Find where the given text appears and provide that cell's center as (X, Y) coordinate. 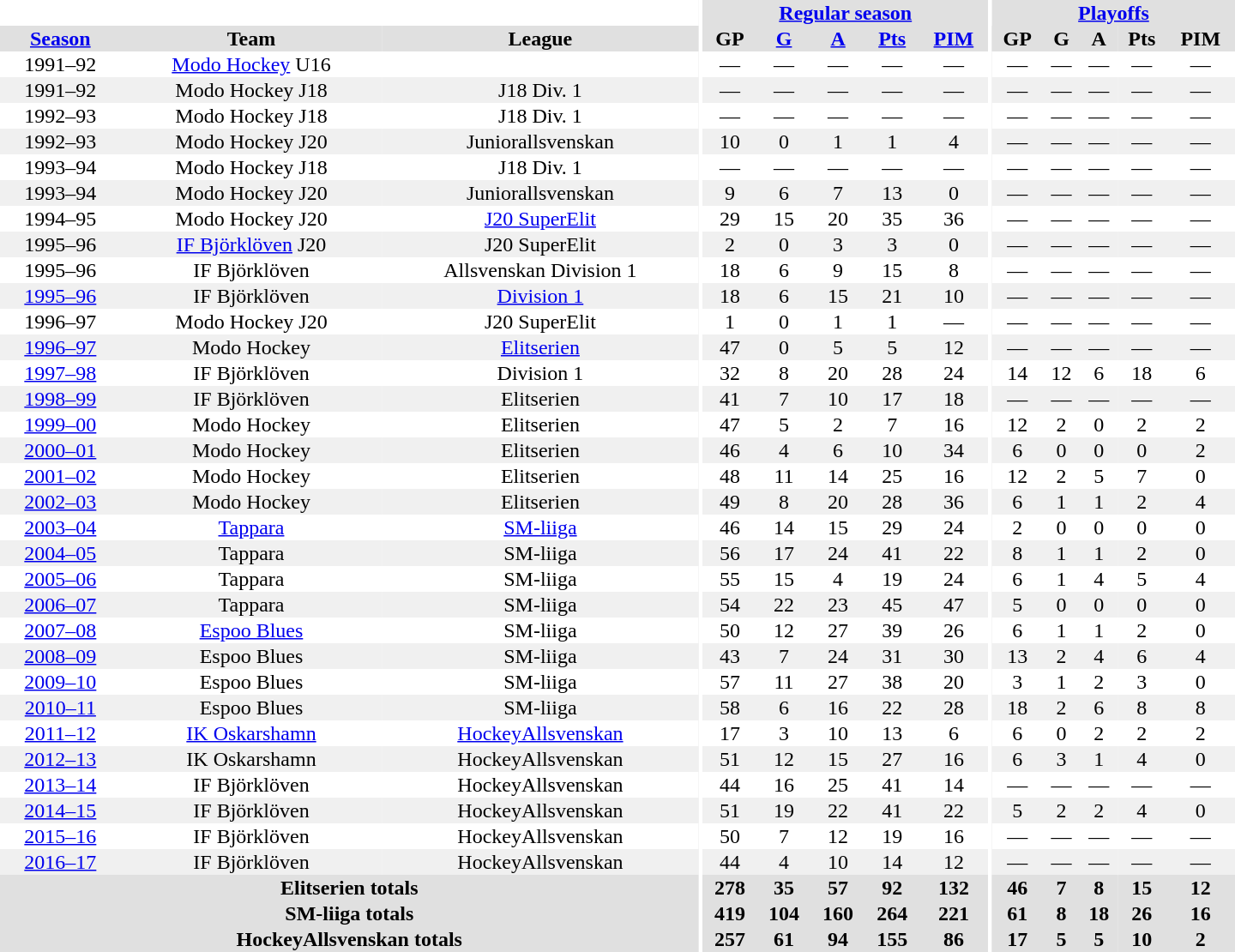
2010–11 (60, 708)
2008–09 (60, 656)
23 (839, 605)
2016–17 (60, 862)
38 (892, 682)
58 (729, 708)
34 (954, 450)
Elitserien totals (350, 888)
IF Björklöven J20 (252, 244)
Season (60, 39)
Playoffs (1113, 13)
160 (839, 913)
2014–15 (60, 810)
45 (892, 605)
32 (729, 373)
2007–08 (60, 630)
League (540, 39)
1999–00 (60, 425)
43 (729, 656)
2012–13 (60, 759)
49 (729, 502)
2009–10 (60, 682)
264 (892, 913)
94 (839, 939)
1997–98 (60, 373)
2015–16 (60, 836)
HockeyAllsvenskan totals (350, 939)
2013–14 (60, 785)
132 (954, 888)
2002–03 (60, 502)
Modo Hockey U16 (252, 64)
48 (729, 476)
221 (954, 913)
31 (892, 656)
Team (252, 39)
86 (954, 939)
104 (784, 913)
54 (729, 605)
30 (954, 656)
92 (892, 888)
2011–12 (60, 733)
1998–99 (60, 399)
257 (729, 939)
SM-liiga totals (350, 913)
2000–01 (60, 450)
39 (892, 630)
419 (729, 913)
1994–95 (60, 219)
56 (729, 553)
Regular season (846, 13)
55 (729, 579)
155 (892, 939)
278 (729, 888)
2003–04 (60, 527)
2004–05 (60, 553)
2001–02 (60, 476)
2006–07 (60, 605)
21 (892, 296)
Allsvenskan Division 1 (540, 270)
2005–06 (60, 579)
